Extract the (X, Y) coordinate from the center of the cell holding the provided text.  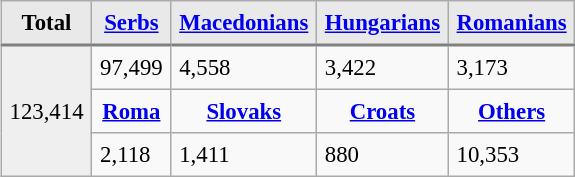
10,353 (512, 155)
2,118 (132, 155)
Serbs (132, 23)
Others (512, 111)
123,414 (46, 110)
Total (46, 23)
Macedonians (244, 23)
Slovaks (244, 111)
Romanians (512, 23)
3,173 (512, 67)
1,411 (244, 155)
Croats (383, 111)
3,422 (383, 67)
880 (383, 155)
Roma (132, 111)
4,558 (244, 67)
Hungarians (383, 23)
97,499 (132, 67)
